Detect which cell encompasses the target text, then output its [x, y] center coordinate. 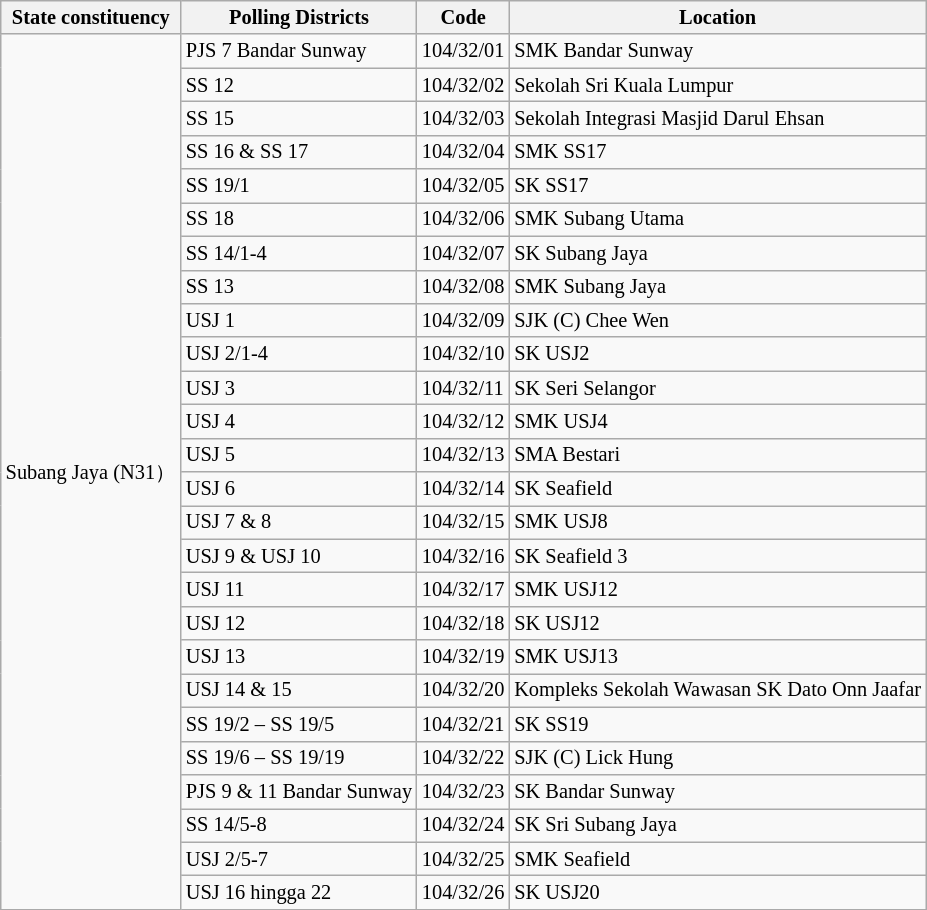
104/32/01 [463, 51]
SMK SS17 [718, 152]
104/32/21 [463, 724]
104/32/06 [463, 219]
SK Seafield 3 [718, 556]
104/32/24 [463, 825]
SMK USJ12 [718, 589]
SMK Bandar Sunway [718, 51]
104/32/17 [463, 589]
SK USJ20 [718, 892]
104/32/07 [463, 253]
SMK Subang Jaya [718, 287]
Location [718, 17]
104/32/13 [463, 455]
USJ 1 [299, 320]
SMK USJ13 [718, 657]
104/32/26 [463, 892]
SMK USJ4 [718, 421]
104/32/11 [463, 388]
104/32/25 [463, 859]
USJ 14 & 15 [299, 690]
SK USJ12 [718, 623]
SK USJ2 [718, 354]
SMA Bestari [718, 455]
Polling Districts [299, 17]
Subang Jaya (N31） [91, 472]
SS 19/6 – SS 19/19 [299, 758]
SK Seri Selangor [718, 388]
SMK USJ8 [718, 522]
SS 16 & SS 17 [299, 152]
104/32/12 [463, 421]
SJK (C) Chee Wen [718, 320]
Kompleks Sekolah Wawasan SK Dato Onn Jaafar [718, 690]
SK Seafield [718, 489]
104/32/14 [463, 489]
SK SS19 [718, 724]
SS 14/5-8 [299, 825]
104/32/16 [463, 556]
104/32/05 [463, 186]
USJ 6 [299, 489]
Code [463, 17]
USJ 3 [299, 388]
USJ 2/5-7 [299, 859]
SJK (C) Lick Hung [718, 758]
USJ 7 & 8 [299, 522]
104/32/04 [463, 152]
104/32/10 [463, 354]
USJ 2/1-4 [299, 354]
SS 19/2 – SS 19/5 [299, 724]
SMK Seafield [718, 859]
SS 19/1 [299, 186]
USJ 16 hingga 22 [299, 892]
State constituency [91, 17]
SMK Subang Utama [718, 219]
104/32/08 [463, 287]
104/32/20 [463, 690]
104/32/03 [463, 118]
USJ 12 [299, 623]
104/32/19 [463, 657]
104/32/22 [463, 758]
SS 15 [299, 118]
104/32/02 [463, 85]
104/32/23 [463, 791]
USJ 9 & USJ 10 [299, 556]
SK SS17 [718, 186]
USJ 4 [299, 421]
104/32/18 [463, 623]
104/32/09 [463, 320]
USJ 11 [299, 589]
PJS 9 & 11 Bandar Sunway [299, 791]
USJ 5 [299, 455]
SS 13 [299, 287]
Sekolah Sri Kuala Lumpur [718, 85]
104/32/15 [463, 522]
SS 14/1-4 [299, 253]
PJS 7 Bandar Sunway [299, 51]
SK Subang Jaya [718, 253]
USJ 13 [299, 657]
SK Sri Subang Jaya [718, 825]
SK Bandar Sunway [718, 791]
SS 18 [299, 219]
SS 12 [299, 85]
Sekolah Integrasi Masjid Darul Ehsan [718, 118]
